For the text-containing cell, return its midpoint in [x, y] coordinate format. 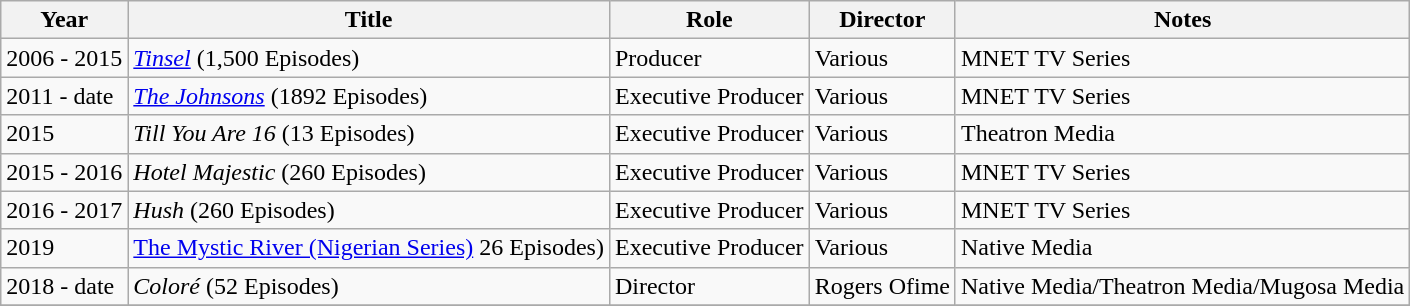
Theatron Media [1182, 134]
Hotel Majestic (260 Episodes) [369, 172]
Hush (260 Episodes) [369, 210]
Producer [709, 58]
The Johnsons (1892 Episodes) [369, 96]
2015 - 2016 [64, 172]
2011 - date [64, 96]
The Mystic River (Nigerian Series) 26 Episodes) [369, 248]
Native Media/Theatron Media/Mugosa Media [1182, 286]
Year [64, 20]
Rogers Ofime [882, 286]
Tinsel (1,500 Episodes) [369, 58]
2019 [64, 248]
Coloré (52 Episodes) [369, 286]
2016 - 2017 [64, 210]
Role [709, 20]
Title [369, 20]
2018 - date [64, 286]
2015 [64, 134]
Notes [1182, 20]
2006 - 2015 [64, 58]
Till You Are 16 (13 Episodes) [369, 134]
Native Media [1182, 248]
